Extract the (X, Y) coordinate from the center of the cell holding the provided text.  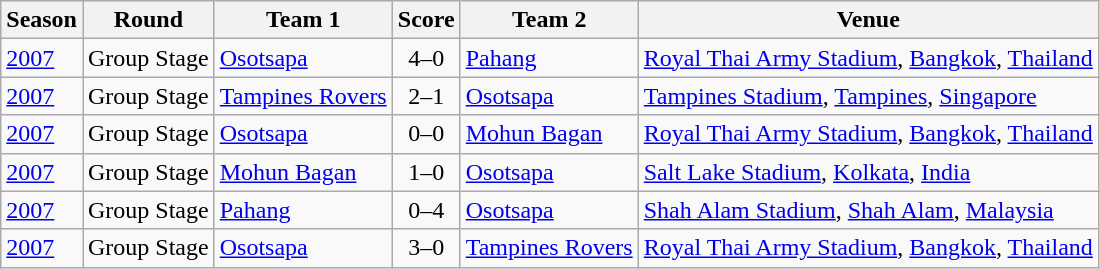
Round (148, 20)
Season (42, 20)
0–0 (426, 134)
Team 2 (549, 20)
1–0 (426, 172)
3–0 (426, 248)
0–4 (426, 210)
Score (426, 20)
Tampines Stadium, Tampines, Singapore (868, 96)
2–1 (426, 96)
4–0 (426, 58)
Venue (868, 20)
Salt Lake Stadium, Kolkata, India (868, 172)
Team 1 (303, 20)
Shah Alam Stadium, Shah Alam, Malaysia (868, 210)
